Detect which cell encompasses the target text, then output its [X, Y] center coordinate. 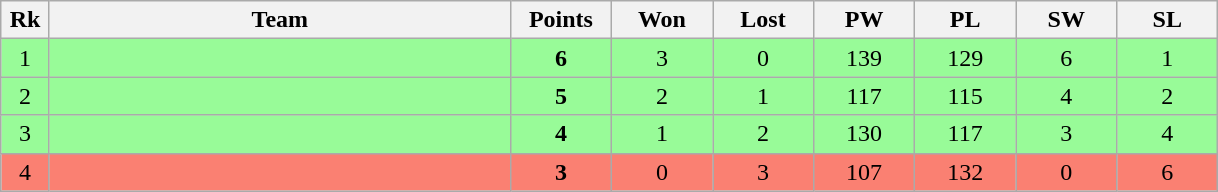
Rk [26, 20]
Points [560, 20]
115 [966, 96]
5 [560, 96]
130 [864, 134]
Won [662, 20]
Team [280, 20]
SW [1066, 20]
Lost [762, 20]
PL [966, 20]
129 [966, 58]
107 [864, 172]
139 [864, 58]
SL [1168, 20]
132 [966, 172]
PW [864, 20]
